Pinpoint the cell where the given text exists, returning its (X, Y) midpoint coordinate. 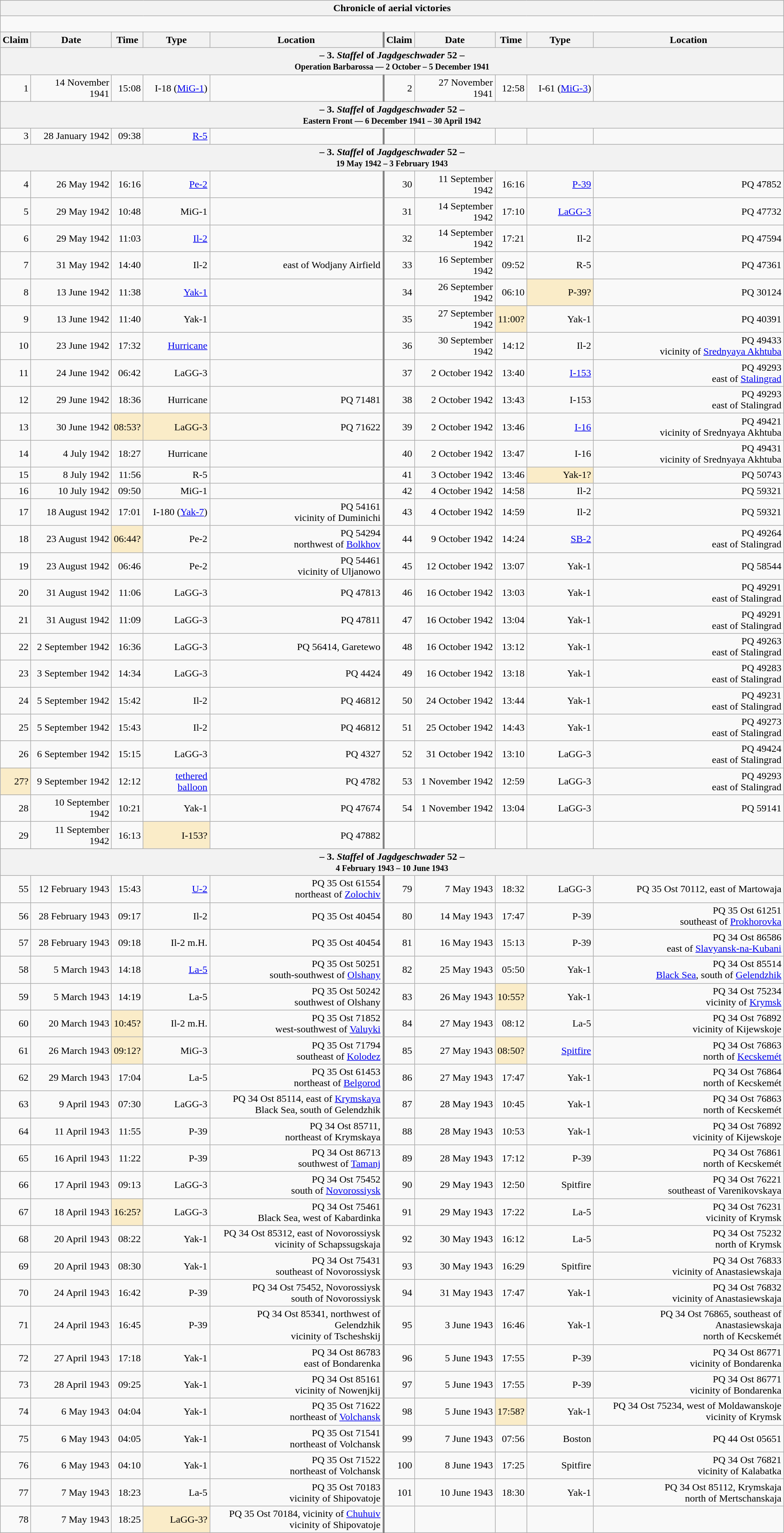
PQ 58544 (688, 566)
PQ 35 Ost 71852 west-southwest of Valuyki (296, 1024)
15 (16, 475)
15:42 (127, 700)
6 September 1942 (71, 755)
– 3. Staffel of Jagdgeschwader 52 –Operation Barbarossa — 2 October – 5 December 1941 (392, 61)
13:07 (511, 566)
10:45 (511, 1104)
11:56 (127, 475)
10:48 (127, 211)
PQ 35 Ost 61554 northeast of Zolochiv (296, 889)
PQ 34 Ost 85711, northeast of Krymskaya (296, 1131)
8 July 1942 (71, 475)
15:15 (127, 755)
34 (399, 292)
3 October 1942 (455, 475)
44 (399, 539)
PQ 35 Ost 71541 northeast of Volchansk (296, 1438)
17:32 (127, 346)
09:12? (127, 1050)
11 April 1943 (71, 1131)
I-61 (MiG-3) (560, 88)
PQ 4424 (296, 674)
PQ 34 Ost 75232north of Krymsk (688, 1239)
38 (399, 400)
– 3. Staffel of Jagdgeschwader 52 –Eastern Front — 6 December 1941 – 30 April 1942 (392, 115)
22 (16, 646)
09:13 (127, 1185)
17:10 (511, 211)
PQ 34 Ost 75452, Novorossiysk south of Novorossiysk (296, 1293)
07:30 (127, 1104)
09:17 (127, 916)
43 (399, 512)
I-18 (MiG-1) (176, 88)
9 (16, 319)
94 (399, 1293)
12:58 (511, 88)
74 (16, 1412)
PQ 49231 east of Stalingrad (688, 700)
95 (399, 1325)
57 (16, 943)
50 (399, 700)
61 (16, 1050)
79 (399, 889)
29 June 1942 (71, 400)
68 (16, 1239)
U-2 (176, 889)
PQ 34 Ost 86713southwest of Tamanj (296, 1159)
32 (399, 238)
PQ 34 Ost 85112, Krymskajanorth of Mertschanskaja (688, 1492)
PQ 47594 (688, 238)
9 April 1943 (71, 1104)
24 (16, 700)
PQ 34 Ost 85114, east of KrymskayaBlack Sea, south of Gelendzhik (296, 1104)
17:04 (127, 1077)
Boston (560, 1438)
06:44? (127, 539)
PQ 35 Ost 61453 northeast of Belgorod (296, 1077)
4 July 1942 (71, 453)
17:01 (127, 512)
09:25 (127, 1384)
11:03 (127, 238)
10 June 1943 (455, 1492)
18:32 (511, 889)
26 May 1942 (71, 185)
17:58? (511, 1412)
PQ 59141 (688, 808)
27 April 1943 (71, 1358)
26 September 1942 (455, 292)
36 (399, 346)
13:44 (511, 700)
PQ 34 Ost 75461Black Sea, west of Kabardinka (296, 1212)
PQ 47813 (296, 593)
11:40 (127, 319)
31 October 1942 (455, 755)
72 (16, 1358)
47 (399, 620)
92 (399, 1239)
52 (399, 755)
101 (399, 1492)
PQ 34 Ost 76832vicinity of Anastasiewskaja (688, 1293)
PQ 71481 (296, 400)
3 June 1943 (455, 1325)
16:45 (127, 1325)
75 (16, 1438)
65 (16, 1159)
71 (16, 1325)
70 (16, 1293)
10:45? (127, 1024)
88 (399, 1131)
73 (16, 1384)
64 (16, 1131)
08:50? (511, 1050)
49 (399, 674)
17 (16, 512)
63 (16, 1104)
18:27 (127, 453)
MiG-3 (176, 1050)
16:25? (127, 1212)
17:12 (511, 1159)
26 March 1943 (71, 1050)
06:42 (127, 373)
Yak-1? (560, 475)
18:30 (511, 1492)
69 (16, 1266)
– 3. Staffel of Jagdgeschwader 52 –4 February 1943 – 10 June 1943 (392, 862)
41 (399, 475)
17 April 1943 (71, 1185)
56 (16, 916)
PQ 34 Ost 75234, west of Moldawanskojevicinity of Krymsk (688, 1412)
12:12 (127, 781)
12 October 1942 (455, 566)
9 September 1942 (71, 781)
10:53 (511, 1131)
11:55 (127, 1131)
I-180 (Yak-7) (176, 512)
55 (16, 889)
8 (16, 292)
east of Wodjany Airfield (296, 265)
PQ 34 Ost 76231vicinity of Krymsk (688, 1212)
90 (399, 1185)
PQ 30124 (688, 292)
PQ 44 Ost 05651 (688, 1438)
14 May 1943 (455, 916)
16 April 1943 (71, 1159)
98 (399, 1412)
PQ 34 Ost 85312, east of Novorossiyskvicinity of Schapssugskaja (296, 1239)
08:12 (511, 1024)
84 (399, 1024)
30 September 1942 (455, 346)
30 (399, 185)
Chronicle of aerial victories (392, 8)
PQ 34 Ost 76821vicinity of Kalabatka (688, 1466)
25 (16, 727)
PQ 34 Ost 75452 south of Novorossiysk (296, 1185)
11:22 (127, 1159)
19 (16, 566)
09:50 (127, 491)
PQ 34 Ost 75431 southeast of Novorossiysk (296, 1266)
45 (399, 566)
PQ 47852 (688, 185)
77 (16, 1492)
23 (16, 674)
62 (16, 1077)
PQ 35 Ost 61251 southeast of Prokhorovka (688, 916)
18 April 1943 (71, 1212)
LaGG-3? (176, 1519)
PQ 34 Ost 85161vicinity of Nowenjkij (296, 1384)
17:22 (511, 1212)
99 (399, 1438)
PQ 54461vicinity of Uljanowo (296, 566)
29 (16, 835)
PQ 34 Ost 76864north of Kecskemét (688, 1077)
11:00? (511, 319)
PQ 49264 east of Stalingrad (688, 539)
06:46 (127, 566)
PQ 47882 (296, 835)
86 (399, 1077)
17:18 (127, 1358)
14:58 (511, 491)
PQ 50743 (688, 475)
P-39? (560, 292)
18:36 (127, 400)
91 (399, 1212)
83 (399, 996)
04:04 (127, 1412)
4 (16, 185)
33 (399, 265)
16 September 1942 (455, 265)
27 September 1942 (455, 319)
11:09 (127, 620)
100 (399, 1466)
16:46 (511, 1325)
PQ 34 Ost 76861north of Kecskemét (688, 1159)
15:13 (511, 943)
31 (399, 211)
PQ 35 Ost 71522 northeast of Volchansk (296, 1466)
13 (16, 427)
PQ 56414, Garetewo (296, 646)
59 (16, 996)
17:21 (511, 238)
5 (16, 211)
PQ 35 Ost 70112, east of Martowaja (688, 889)
11:38 (127, 292)
3 (16, 136)
PQ 49421vicinity of Srednyaya Akhtuba (688, 427)
16:36 (127, 646)
06:10 (511, 292)
18 (16, 539)
14:19 (127, 996)
PQ 34 Ost 86586east of Slavyansk-na-Kubani (688, 943)
PQ 49263 east of Stalingrad (688, 646)
25 October 1942 (455, 727)
39 (399, 427)
28 April 1943 (71, 1384)
85 (399, 1050)
04:05 (127, 1438)
96 (399, 1358)
18:23 (127, 1492)
24 June 1942 (71, 373)
12 (16, 400)
12 February 1943 (71, 889)
PQ 35 Ost 70183vicinity of Shipovatoje (296, 1492)
66 (16, 1185)
08:53? (127, 427)
27? (16, 781)
11:06 (127, 593)
25 May 1943 (455, 970)
PQ 47732 (688, 211)
46 (399, 593)
SB-2 (560, 539)
89 (399, 1159)
PQ 4327 (296, 755)
97 (399, 1384)
PQ 49433vicinity of Srednyaya Akhtuba (688, 346)
14 November 1941 (71, 88)
67 (16, 1212)
8 June 1943 (455, 1466)
48 (399, 646)
42 (399, 491)
81 (399, 943)
16:12 (511, 1239)
PQ 49273 east of Stalingrad (688, 727)
80 (399, 916)
10:55? (511, 996)
30 June 1942 (71, 427)
51 (399, 727)
10 July 1942 (71, 491)
13:18 (511, 674)
16 May 1943 (455, 943)
PQ 4782 (296, 781)
6 (16, 238)
27 November 1941 (455, 88)
08:22 (127, 1239)
13:40 (511, 373)
20 March 1943 (71, 1024)
26 May 1943 (455, 996)
PQ 49424 east of Stalingrad (688, 755)
60 (16, 1024)
10:21 (127, 808)
PQ 49283 east of Stalingrad (688, 674)
15:08 (127, 88)
PQ 54161vicinity of Duminichi (296, 512)
26 (16, 755)
PQ 35 Ost 50242 southwest of Olshany (296, 996)
PQ 35 Ost 71622 northeast of Volchansk (296, 1412)
16:29 (511, 1266)
PQ 35 Ost 50251 south-southwest of Olshany (296, 970)
93 (399, 1266)
11 (16, 373)
14:18 (127, 970)
PQ 34 Ost 76221southeast of Varenikovskaya (688, 1185)
14:43 (511, 727)
PQ 71622 (296, 427)
13:43 (511, 400)
PQ 47811 (296, 620)
13:03 (511, 593)
PQ 34 Ost 76865, southeast of Anastasiewskajanorth of Kecskemét (688, 1325)
PQ 47674 (296, 808)
09:38 (127, 136)
2 September 1942 (71, 646)
18 August 1942 (71, 512)
PQ 40391 (688, 319)
09:52 (511, 265)
9 October 1942 (455, 539)
13:12 (511, 646)
78 (16, 1519)
PQ 35 Ost 71794 southeast of Kolodez (296, 1050)
I-153? (176, 835)
PQ 34 Ost 76833vicinity of Anastasiewskaja (688, 1266)
10 (16, 346)
05:50 (511, 970)
08:30 (127, 1266)
16 (16, 491)
PQ 34 Ost 85514Black Sea, south of Gelendzhik (688, 970)
– 3. Staffel of Jagdgeschwader 52 –19 May 1942 – 3 February 1943 (392, 157)
29 March 1943 (71, 1077)
20 (16, 593)
13:47 (511, 453)
PQ 35 Ost 70184, vicinity of Chuhuivvicinity of Shipovatoje (296, 1519)
09:18 (127, 943)
54 (399, 808)
07:56 (511, 1438)
53 (399, 781)
31 May 1943 (455, 1293)
58 (16, 970)
14:34 (127, 674)
7 (16, 265)
PQ 34 Ost 85341, northwest of Gelendzhikvicinity of Tscheshskij (296, 1325)
7 June 1943 (455, 1438)
PQ 47361 (688, 265)
16:42 (127, 1293)
tethered balloon (176, 781)
14:12 (511, 346)
31 May 1942 (71, 265)
18:25 (127, 1519)
PQ 54294northwest of Bolkhov (296, 539)
82 (399, 970)
04:10 (127, 1466)
40 (399, 453)
24 October 1942 (455, 700)
12:50 (511, 1185)
16:13 (127, 835)
14:59 (511, 512)
28 January 1942 (71, 136)
1 (16, 88)
14:40 (127, 265)
PQ 34 Ost 86783east of Bondarenka (296, 1358)
28 (16, 808)
12:59 (511, 781)
PQ 34 Ost 75234vicinity of Krymsk (688, 996)
14 (16, 453)
76 (16, 1466)
37 (399, 373)
14:24 (511, 539)
10 September 1942 (71, 808)
87 (399, 1104)
23 June 1942 (71, 346)
17:25 (511, 1466)
PQ 49431vicinity of Srednyaya Akhtuba (688, 453)
3 September 1942 (71, 674)
13:10 (511, 755)
35 (399, 319)
2 (399, 88)
21 (16, 620)
